Pinpoint the cell where the given text exists, returning its (x, y) midpoint coordinate. 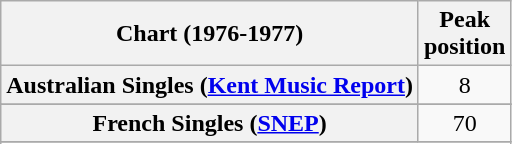
Peakposition (464, 34)
French Singles (SNEP) (210, 123)
70 (464, 123)
Chart (1976-1977) (210, 34)
8 (464, 85)
Australian Singles (Kent Music Report) (210, 85)
